Pinpoint the cell where the given text exists, returning its (x, y) midpoint coordinate. 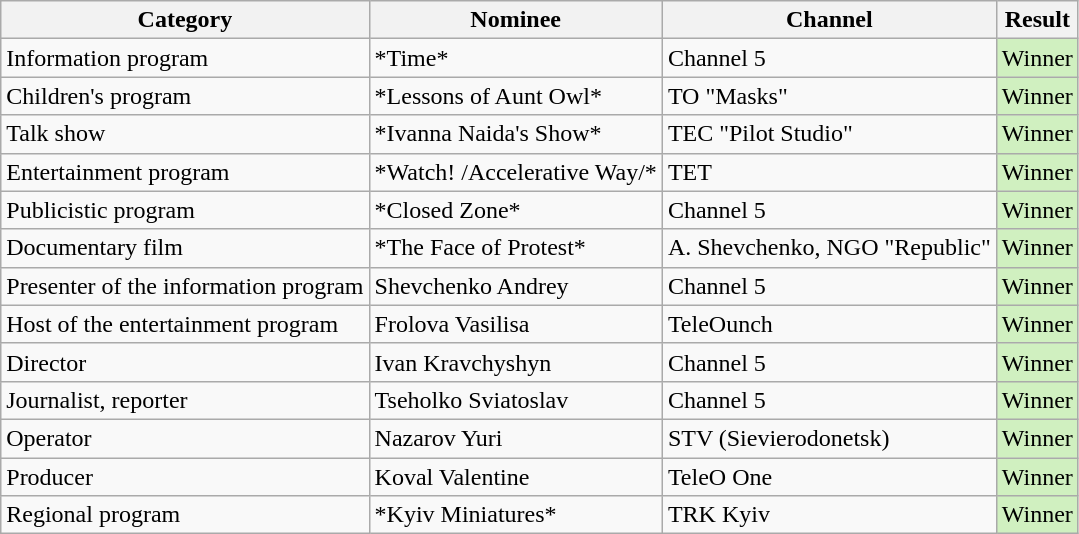
Nominee (516, 20)
TET (829, 172)
Result (1037, 20)
*Closed Zone* (516, 210)
*Kyiv Miniatures* (516, 515)
*The Face of Protest* (516, 248)
Entertainment program (185, 172)
Journalist, reporter (185, 400)
Children's program (185, 96)
Documentary film (185, 248)
Director (185, 362)
A. Shevchenko, NGO "Republic" (829, 248)
Producer (185, 477)
*Time* (516, 58)
TeleOunch (829, 324)
TEC "Pilot Studio" (829, 134)
Information program (185, 58)
Shevchenko Andrey (516, 286)
Category (185, 20)
Channel (829, 20)
Nazarov Yuri (516, 438)
*Watch! /Accelerative Way/* (516, 172)
Operator (185, 438)
Koval Valentine (516, 477)
Ivan Kravchyshyn (516, 362)
STV (Sievierodonetsk) (829, 438)
TeleO One (829, 477)
*Lessons of Aunt Owl* (516, 96)
TRK Kyiv (829, 515)
*Ivanna Naida's Show* (516, 134)
Frolova Vasilisa (516, 324)
Host of the entertainment program (185, 324)
Regional program (185, 515)
Talk show (185, 134)
Presenter of the information program (185, 286)
Tseholko Sviatoslav (516, 400)
TO "Masks" (829, 96)
Publicistic program (185, 210)
